Find where the given text appears and provide that cell's center as (X, Y) coordinate. 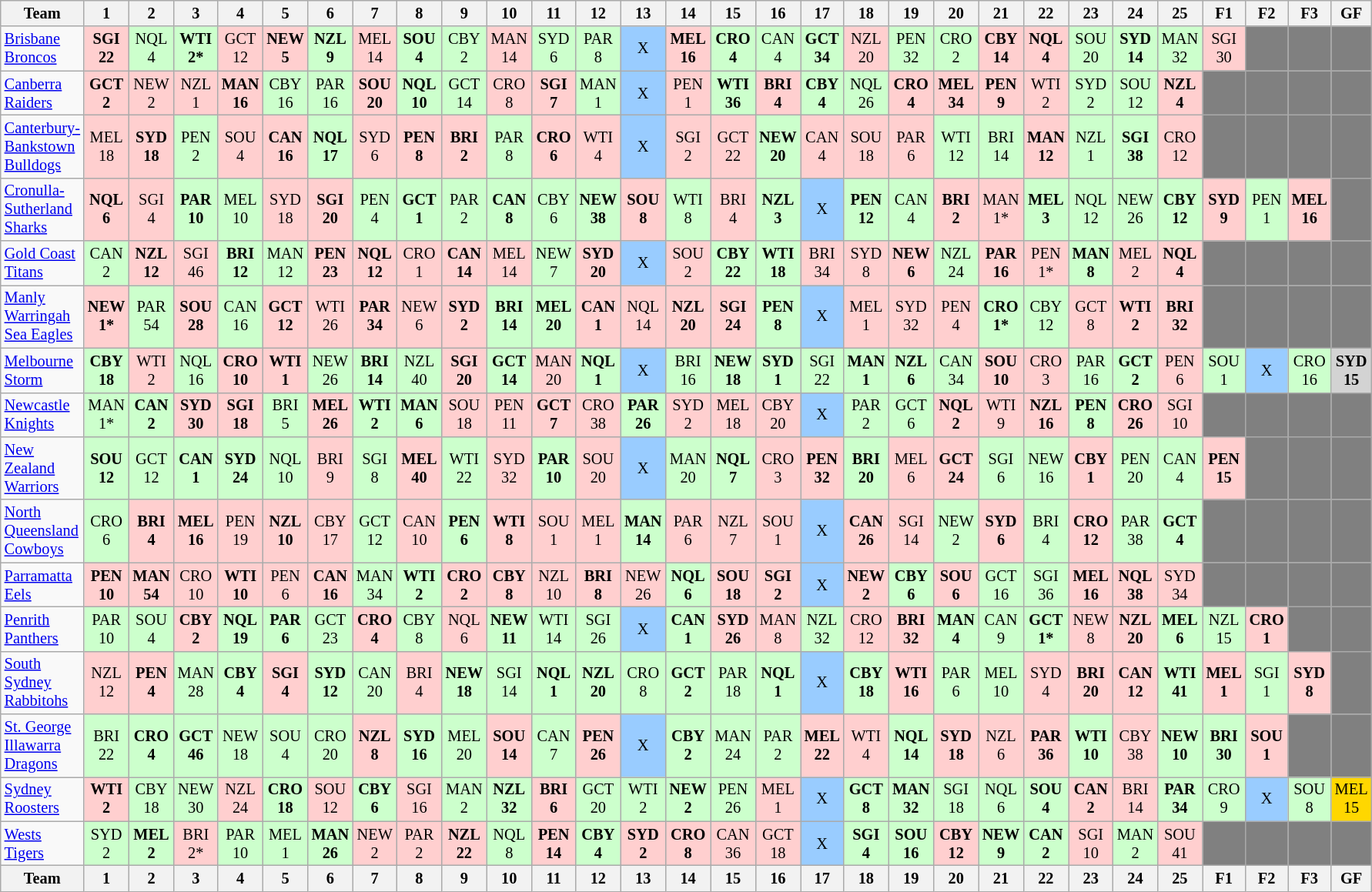
NEW38 (598, 209)
SYD20 (598, 263)
CAN7 (553, 746)
CRO1* (1001, 316)
PEN9 (1001, 93)
BRI5 (285, 415)
PEN10 (106, 585)
NQL19 (240, 629)
WTI26 (330, 316)
NZL4 (1180, 93)
NEW16 (1046, 468)
MAN6 (419, 415)
GCT22 (733, 146)
MEL15 (1352, 799)
GCT34 (822, 48)
PEN11 (509, 415)
CAN26 (866, 531)
CAN9 (1001, 629)
SYD16 (419, 746)
SYD4 (1046, 683)
NEW1* (106, 316)
GCT23 (330, 629)
NQL7 (733, 468)
GCT7 (553, 415)
WTI41 (1180, 683)
NEW11 (509, 629)
NZL9 (330, 48)
MEL34 (955, 93)
SGI8 (374, 468)
SGI6 (1001, 468)
GCT24 (955, 468)
GCT16 (1001, 585)
MAN26 (330, 844)
BRI34 (822, 263)
WTI12 (955, 146)
SYD9 (1224, 209)
Gold Coast Titans (42, 263)
NZL22 (464, 844)
SYD12 (330, 683)
NEW30 (196, 799)
CRO20 (330, 746)
SGI38 (1135, 146)
NZL16 (1046, 415)
Wests Tigers (42, 844)
SOU41 (1180, 844)
SGI16 (419, 799)
Melbourne Storm (42, 370)
NQL17 (330, 146)
CRO18 (285, 799)
SGI7 (553, 93)
PEN12 (866, 209)
Cronulla-Sutherland Sharks (42, 209)
MAN24 (733, 746)
BRI22 (106, 746)
NZL3 (778, 209)
SYD1 (778, 370)
WTI22 (464, 468)
CRO16 (1310, 370)
South Sydney Rabbitohs (42, 683)
PAR26 (643, 415)
Parramatta Eels (42, 585)
CBY20 (778, 415)
North Queensland Cowboys (42, 531)
Manly Warringah Sea Eagles (42, 316)
PAR38 (1135, 531)
SGI1 (1267, 683)
NEW5 (285, 48)
PEN23 (330, 263)
GCT20 (598, 799)
GCT1* (1046, 629)
BRI2* (196, 844)
CAN34 (955, 370)
St. George Illawarra Dragons (42, 746)
BRI9 (330, 468)
SOU16 (911, 844)
MEL3 (1046, 209)
SYD24 (240, 468)
WTI18 (778, 263)
CRO26 (1135, 415)
BRI8 (598, 585)
CAN8 (509, 209)
CAN12 (1135, 683)
GCT6 (911, 415)
Canterbury-Bankstown Bulldogs (42, 146)
NEW20 (778, 146)
CBY22 (733, 263)
WTI2* (196, 48)
NZL15 (1224, 629)
SOU6 (955, 585)
SYD15 (1352, 370)
PEN20 (1135, 468)
NZL7 (733, 531)
GCT4 (1180, 531)
Penrith Panthers (42, 629)
GCT18 (778, 844)
NEW9 (1001, 844)
MAN54 (151, 585)
CBY1 (1091, 468)
NEW8 (1091, 629)
BRI6 (553, 799)
WTI16 (911, 683)
New Zealand Warriors (42, 468)
CAN14 (464, 263)
CBY14 (1001, 48)
GCT46 (196, 746)
NEW7 (553, 263)
NZL40 (419, 370)
SOU2 (688, 263)
CBY17 (330, 531)
BRI12 (240, 263)
WTI9 (1001, 415)
SGI30 (1224, 48)
SYD26 (733, 629)
NQL2 (955, 415)
NQL26 (866, 93)
MAN4 (955, 629)
CBY16 (285, 93)
PAR36 (1046, 746)
CBY38 (1135, 746)
NEW10 (1180, 746)
CAN20 (374, 683)
SGI46 (196, 263)
CAN10 (419, 531)
MAN28 (196, 683)
NZL8 (374, 746)
WTI14 (553, 629)
Newcastle Knights (42, 415)
BRI16 (688, 370)
PAR54 (151, 316)
SGI24 (733, 316)
SGI36 (1046, 585)
NQL16 (196, 370)
SYD30 (196, 415)
BRI30 (1224, 746)
SYD34 (1180, 585)
CAN36 (733, 844)
NQL38 (1135, 585)
SGI26 (598, 629)
PEN2 (196, 146)
SOU14 (509, 746)
PEN14 (553, 844)
MAN34 (374, 585)
MAN16 (240, 93)
PEN15 (1224, 468)
CRO38 (598, 415)
PEN19 (240, 531)
NQL8 (509, 844)
PAR18 (733, 683)
WTI1 (285, 370)
WTI36 (733, 93)
GCT1 (419, 209)
MEL26 (330, 415)
SOU10 (1001, 370)
Sydney Roosters (42, 799)
MEL40 (419, 468)
SYD14 (1135, 48)
Canberra Raiders (42, 93)
CRO9 (1224, 799)
MEL22 (822, 746)
Brisbane Broncos (42, 48)
PEN1* (1046, 263)
SOU28 (196, 316)
